Detect which cell encompasses the target text, then output its [x, y] center coordinate. 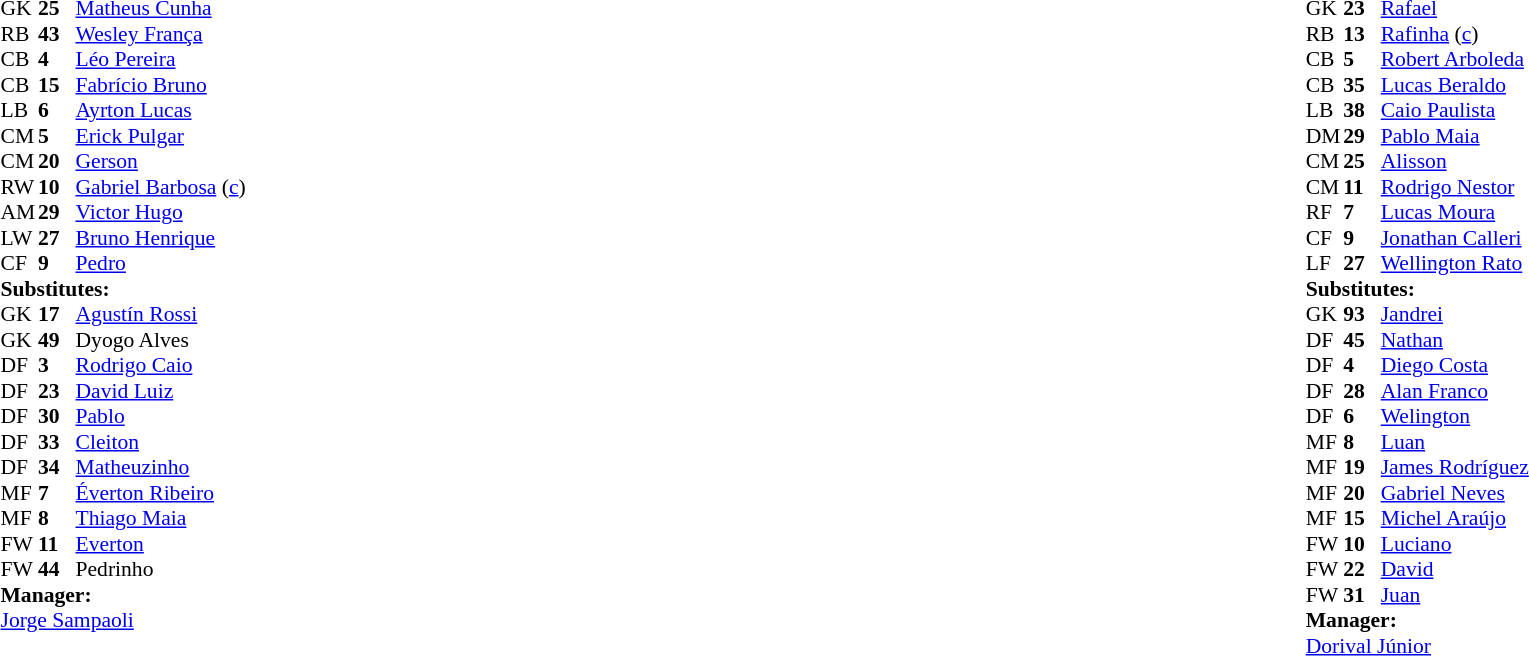
45 [1362, 340]
James Rodríguez [1455, 467]
Ayrton Lucas [161, 111]
Victor Hugo [161, 213]
LF [1325, 263]
Lucas Beraldo [1455, 85]
Rafinha (c) [1455, 34]
33 [57, 442]
Alan Franco [1455, 391]
Gerson [161, 161]
31 [1362, 595]
RW [19, 187]
Léo Pereira [161, 59]
3 [57, 365]
Luan [1455, 442]
Everton [161, 544]
Rodrigo Nestor [1455, 187]
Alisson [1455, 161]
Jandrei [1455, 315]
Pedrinho [161, 569]
19 [1362, 467]
Lucas Moura [1455, 213]
13 [1362, 34]
30 [57, 417]
David Luiz [161, 391]
Dyogo Alves [161, 340]
Rodrigo Caio [161, 365]
Welington [1455, 417]
43 [57, 34]
Nathan [1455, 340]
23 [57, 391]
David [1455, 569]
44 [57, 569]
93 [1362, 315]
Pedro [161, 263]
Gabriel Neves [1455, 493]
Cleiton [161, 442]
Agustín Rossi [161, 315]
28 [1362, 391]
Michel Araújo [1455, 519]
Wesley França [161, 34]
35 [1362, 85]
Thiago Maia [161, 519]
Juan [1455, 595]
25 [1362, 161]
49 [57, 340]
Éverton Ribeiro [161, 493]
Caio Paulista [1455, 111]
Luciano [1455, 544]
RF [1325, 213]
38 [1362, 111]
Robert Arboleda [1455, 59]
Jonathan Calleri [1455, 238]
AM [19, 213]
Erick Pulgar [161, 136]
Pablo [161, 417]
Matheuzinho [161, 467]
Fabrício Bruno [161, 85]
LW [19, 238]
Diego Costa [1455, 365]
17 [57, 315]
Wellington Rato [1455, 263]
Jorge Sampaoli [122, 621]
DM [1325, 136]
Pablo Maia [1455, 136]
22 [1362, 569]
Gabriel Barbosa (c) [161, 187]
34 [57, 467]
Bruno Henrique [161, 238]
